Identify which cell holds the provided text, then report its (x, y) central coordinate. 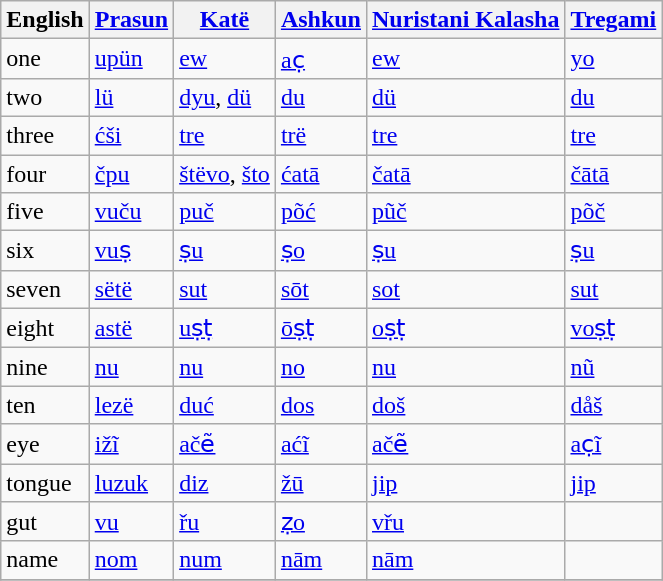
five (45, 212)
Ashkun (320, 20)
doš (465, 405)
aćĩ (320, 444)
ẓo (320, 522)
Tregami (614, 20)
ten (45, 405)
põć (320, 212)
sot (465, 289)
upün (131, 59)
nom (131, 560)
no (320, 367)
English (45, 20)
eight (45, 328)
lezë (131, 405)
čpu (131, 173)
nine (45, 367)
sōt (320, 289)
ćatā (320, 173)
dos (320, 405)
ac̣ (320, 59)
seven (45, 289)
ac̣ĩ (614, 444)
Prasun (131, 20)
gut (45, 522)
lü (131, 97)
sëtë (131, 289)
nũ (614, 367)
astë (131, 328)
Nuristani Kalasha (465, 20)
čātā (614, 173)
four (45, 173)
dyu, dü (225, 97)
eye (45, 444)
vuṣ (131, 251)
vuču (131, 212)
štëvo, što (225, 173)
diz (225, 483)
two (45, 97)
duć (225, 405)
Katë (225, 20)
uṣṭ (225, 328)
puč (225, 212)
pũč (465, 212)
põč (614, 212)
num (225, 560)
ṣo (320, 251)
dåš (614, 405)
dü (465, 97)
řu (225, 522)
trë (320, 135)
ćši (131, 135)
name (45, 560)
three (45, 135)
vu (131, 522)
yo (614, 59)
six (45, 251)
voṣṭ (614, 328)
luzuk (131, 483)
ižĩ (131, 444)
ōṣṭ (320, 328)
one (45, 59)
tongue (45, 483)
žū (320, 483)
oṣṭ (465, 328)
vřu (465, 522)
čatā (465, 173)
